Return (X, Y) of the center of cell containing provided text 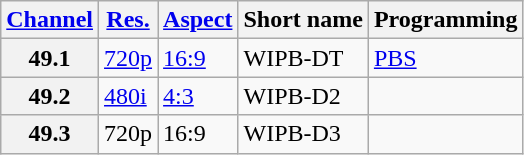
49.2 (50, 96)
WIPB-D3 (303, 134)
WIPB-D2 (303, 96)
Aspect (198, 20)
Short name (303, 20)
PBS (446, 58)
49.1 (50, 58)
WIPB-DT (303, 58)
Channel (50, 20)
480i (128, 96)
Res. (128, 20)
49.3 (50, 134)
Programming (446, 20)
4:3 (198, 96)
